Determine the (X, Y) coordinate at the center of the cell enclosing the given text.  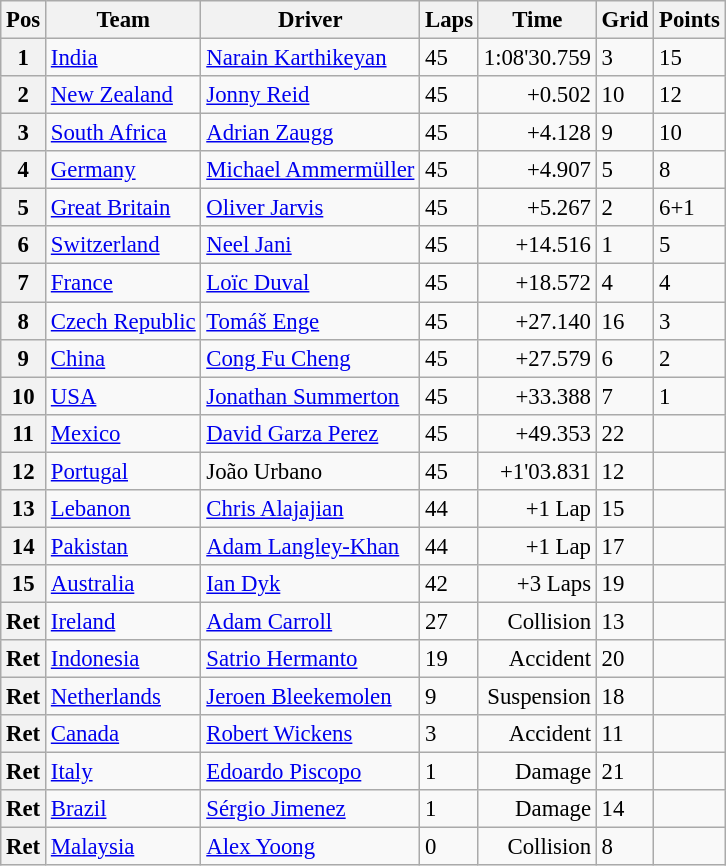
Great Britain (124, 208)
+4.128 (537, 133)
Italy (124, 772)
Switzerland (124, 245)
+49.353 (537, 433)
+27.579 (537, 358)
+3 Laps (537, 584)
Jeroen Bleekemolen (310, 697)
22 (624, 433)
Brazil (124, 809)
Czech Republic (124, 321)
João Urbano (310, 471)
India (124, 58)
Indonesia (124, 659)
17 (624, 546)
Loïc Duval (310, 283)
Time (537, 20)
20 (624, 659)
+5.267 (537, 208)
1:08'30.759 (537, 58)
Points (690, 20)
Australia (124, 584)
China (124, 358)
+18.572 (537, 283)
+1'03.831 (537, 471)
South Africa (124, 133)
Germany (124, 170)
Tomáš Enge (310, 321)
Cong Fu Cheng (310, 358)
Chris Alajajian (310, 509)
Netherlands (124, 697)
Adam Carroll (310, 621)
New Zealand (124, 95)
+27.140 (537, 321)
+14.516 (537, 245)
Laps (450, 20)
Portugal (124, 471)
Ireland (124, 621)
Team (124, 20)
6+1 (690, 208)
Jonathan Summerton (310, 396)
42 (450, 584)
Lebanon (124, 509)
Suspension (537, 697)
France (124, 283)
Sérgio Jimenez (310, 809)
0 (450, 847)
+0.502 (537, 95)
Jonny Reid (310, 95)
Robert Wickens (310, 734)
Driver (310, 20)
USA (124, 396)
Mexico (124, 433)
Grid (624, 20)
Satrio Hermanto (310, 659)
Oliver Jarvis (310, 208)
Alex Yoong (310, 847)
Narain Karthikeyan (310, 58)
Ian Dyk (310, 584)
Michael Ammermüller (310, 170)
18 (624, 697)
David Garza Perez (310, 433)
27 (450, 621)
+33.388 (537, 396)
+4.907 (537, 170)
Pakistan (124, 546)
Adam Langley-Khan (310, 546)
16 (624, 321)
Adrian Zaugg (310, 133)
Pos (24, 20)
Malaysia (124, 847)
Edoardo Piscopo (310, 772)
Canada (124, 734)
21 (624, 772)
Neel Jani (310, 245)
